Scan for the cell matching the given text and deliver its [x, y] coordinate at center. 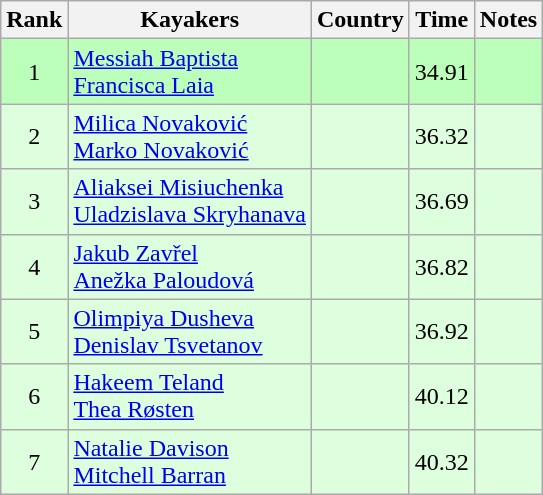
36.32 [442, 136]
Hakeem TelandThea Røsten [190, 396]
Aliaksei MisiuchenkaUladzislava Skryhanava [190, 202]
Jakub ZavřelAnežka Paloudová [190, 266]
2 [34, 136]
40.12 [442, 396]
Notes [508, 20]
7 [34, 462]
36.92 [442, 332]
1 [34, 72]
34.91 [442, 72]
3 [34, 202]
36.82 [442, 266]
Time [442, 20]
36.69 [442, 202]
4 [34, 266]
6 [34, 396]
Messiah BaptistaFrancisca Laia [190, 72]
Country [361, 20]
Natalie DavisonMitchell Barran [190, 462]
Rank [34, 20]
40.32 [442, 462]
5 [34, 332]
Milica NovakovićMarko Novaković [190, 136]
Kayakers [190, 20]
Olimpiya DushevaDenislav Tsvetanov [190, 332]
